Pinpoint the cell where the given text exists, returning its (X, Y) midpoint coordinate. 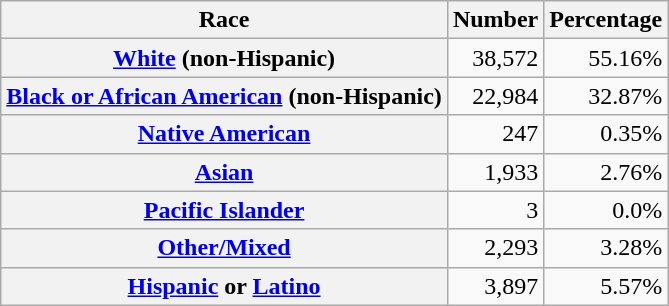
1,933 (495, 172)
Black or African American (non-Hispanic) (224, 96)
0.0% (606, 210)
55.16% (606, 58)
32.87% (606, 96)
2.76% (606, 172)
2,293 (495, 248)
0.35% (606, 134)
5.57% (606, 286)
Asian (224, 172)
3.28% (606, 248)
247 (495, 134)
White (non-Hispanic) (224, 58)
Hispanic or Latino (224, 286)
Pacific Islander (224, 210)
Percentage (606, 20)
Number (495, 20)
Race (224, 20)
38,572 (495, 58)
Other/Mixed (224, 248)
Native American (224, 134)
3 (495, 210)
22,984 (495, 96)
3,897 (495, 286)
